Capture the cell that displays the provided text and extract its [x, y] central coordinate. 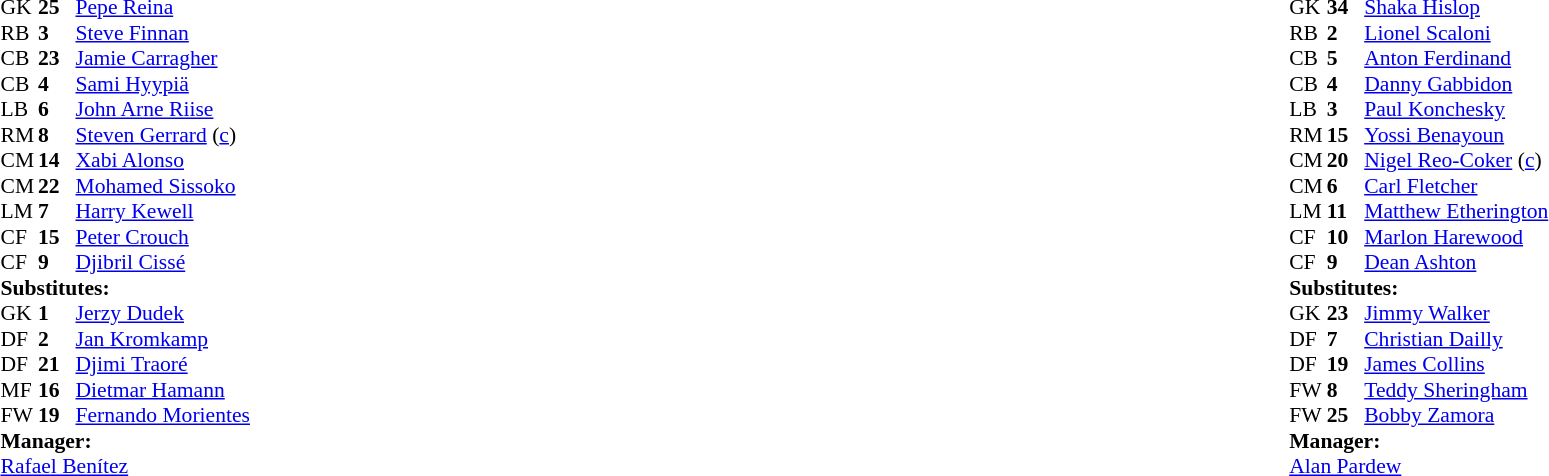
20 [1346, 161]
Fernando Morientes [163, 415]
Jerzy Dudek [163, 313]
Jimmy Walker [1456, 313]
Mohamed Sissoko [163, 186]
14 [57, 161]
Djimi Traoré [163, 365]
James Collins [1456, 365]
Paul Konchesky [1456, 109]
Yossi Benayoun [1456, 135]
Matthew Etherington [1456, 211]
Xabi Alonso [163, 161]
Sami Hyypiä [163, 84]
11 [1346, 211]
Steve Finnan [163, 33]
Carl Fletcher [1456, 186]
Anton Ferdinand [1456, 59]
1 [57, 313]
25 [1346, 415]
Lionel Scaloni [1456, 33]
Teddy Sheringham [1456, 390]
Harry Kewell [163, 211]
Dean Ashton [1456, 263]
5 [1346, 59]
Djibril Cissé [163, 263]
10 [1346, 237]
22 [57, 186]
Steven Gerrard (c) [163, 135]
MF [19, 390]
16 [57, 390]
Nigel Reo-Coker (c) [1456, 161]
Jamie Carragher [163, 59]
Bobby Zamora [1456, 415]
Peter Crouch [163, 237]
21 [57, 365]
Marlon Harewood [1456, 237]
John Arne Riise [163, 109]
Dietmar Hamann [163, 390]
Jan Kromkamp [163, 339]
Christian Dailly [1456, 339]
Danny Gabbidon [1456, 84]
